Detect which cell encompasses the target text, then output its [x, y] center coordinate. 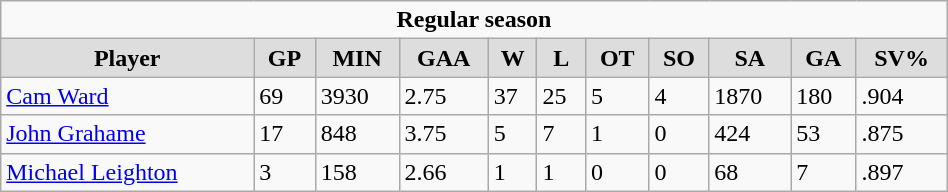
1870 [750, 96]
424 [750, 134]
SA [750, 58]
2.66 [444, 172]
25 [562, 96]
GP [285, 58]
GAA [444, 58]
Regular season [474, 20]
3.75 [444, 134]
.904 [902, 96]
SO [679, 58]
L [562, 58]
Michael Leighton [128, 172]
37 [512, 96]
John Grahame [128, 134]
180 [824, 96]
53 [824, 134]
Player [128, 58]
GA [824, 58]
2.75 [444, 96]
69 [285, 96]
MIN [357, 58]
SV% [902, 58]
.875 [902, 134]
848 [357, 134]
W [512, 58]
Cam Ward [128, 96]
3 [285, 172]
3930 [357, 96]
68 [750, 172]
4 [679, 96]
17 [285, 134]
.897 [902, 172]
158 [357, 172]
OT [618, 58]
